Provide the (x, y) coordinate of the cell's center where the given text is located.  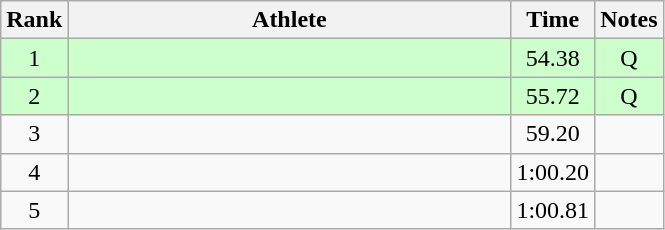
Notes (629, 20)
Athlete (290, 20)
5 (34, 210)
1 (34, 58)
4 (34, 172)
3 (34, 134)
59.20 (553, 134)
Rank (34, 20)
1:00.81 (553, 210)
1:00.20 (553, 172)
Time (553, 20)
54.38 (553, 58)
2 (34, 96)
55.72 (553, 96)
